Capture the cell that displays the provided text and extract its (X, Y) central coordinate. 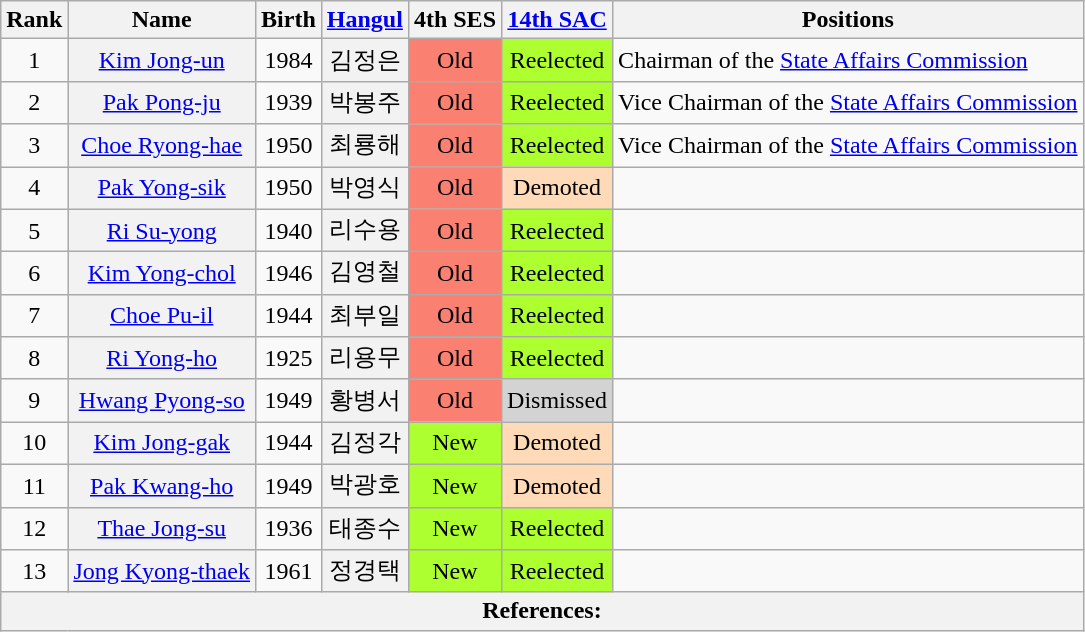
태종수 (364, 528)
5 (34, 230)
1940 (289, 230)
Name (162, 20)
4th SES (454, 20)
최부일 (364, 316)
김정각 (364, 444)
Pak Kwang-ho (162, 486)
리용무 (364, 358)
1961 (289, 572)
Ri Su-yong (162, 230)
10 (34, 444)
13 (34, 572)
박영식 (364, 188)
1 (34, 60)
6 (34, 274)
4 (34, 188)
9 (34, 400)
References: (542, 611)
Hwang Pyong-so (162, 400)
1939 (289, 102)
Choe Pu-il (162, 316)
Positions (848, 20)
2 (34, 102)
8 (34, 358)
김정은 (364, 60)
14th SAC (558, 20)
Kim Jong-gak (162, 444)
1925 (289, 358)
Kim Jong-un (162, 60)
7 (34, 316)
Ri Yong-ho (162, 358)
Kim Yong-chol (162, 274)
1936 (289, 528)
Chairman of the State Affairs Commission (848, 60)
1984 (289, 60)
리수용 (364, 230)
Jong Kyong-thaek (162, 572)
황병서 (364, 400)
12 (34, 528)
Pak Pong-ju (162, 102)
김영철 (364, 274)
Rank (34, 20)
최룡해 (364, 146)
Choe Ryong-hae (162, 146)
Thae Jong-su (162, 528)
박봉주 (364, 102)
3 (34, 146)
11 (34, 486)
Pak Yong-sik (162, 188)
1946 (289, 274)
Birth (289, 20)
Dismissed (558, 400)
박광호 (364, 486)
정경택 (364, 572)
Hangul (364, 20)
